Locate the cell with the specified text and output its [x, y] center coordinate. 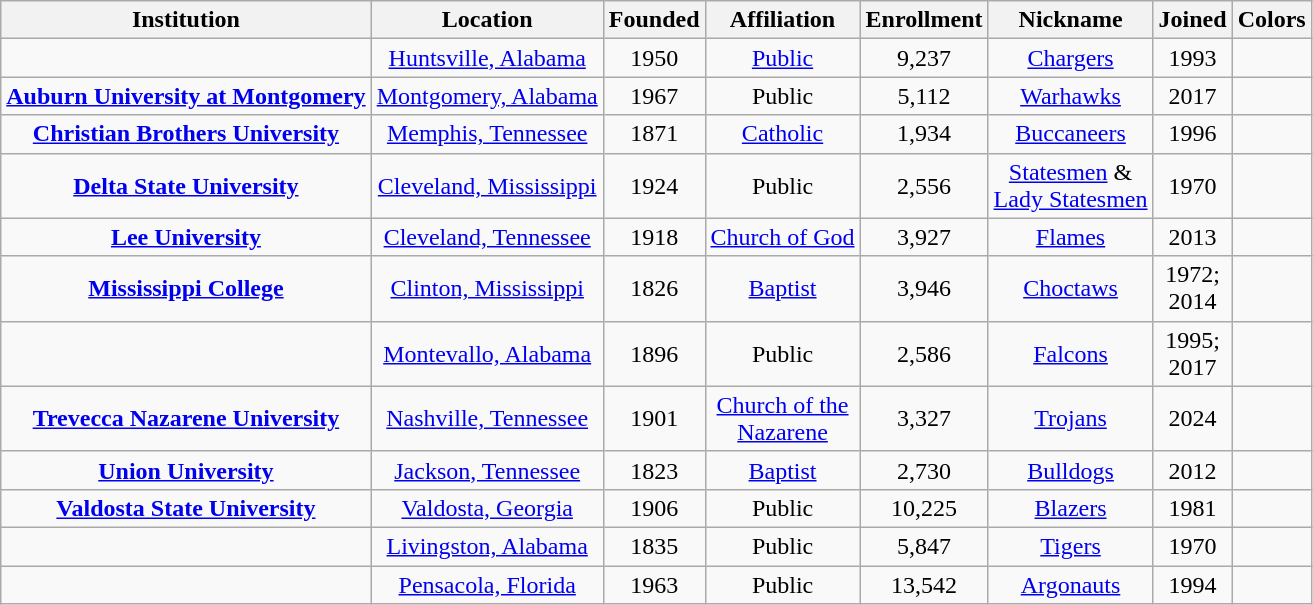
Nickname [1070, 20]
3,927 [924, 237]
1994 [1192, 585]
2,556 [924, 186]
Warhawks [1070, 96]
9,237 [924, 58]
Falcons [1070, 354]
1993 [1192, 58]
2,586 [924, 354]
Affiliation [782, 20]
1996 [1192, 134]
Church of God [782, 237]
5,112 [924, 96]
Institution [186, 20]
1835 [654, 546]
2024 [1192, 418]
Church of theNazarene [782, 418]
10,225 [924, 508]
Valdosta, Georgia [487, 508]
Statesmen &Lady Statesmen [1070, 186]
1995;2017 [1192, 354]
1972;2014 [1192, 288]
Location [487, 20]
Argonauts [1070, 585]
Huntsville, Alabama [487, 58]
Auburn University at Montgomery [186, 96]
Delta State University [186, 186]
1963 [654, 585]
Christian Brothers University [186, 134]
1,934 [924, 134]
Colors [1272, 20]
1924 [654, 186]
1871 [654, 134]
Memphis, Tennessee [487, 134]
1950 [654, 58]
Trevecca Nazarene University [186, 418]
5,847 [924, 546]
Jackson, Tennessee [487, 470]
1918 [654, 237]
Choctaws [1070, 288]
1901 [654, 418]
Nashville, Tennessee [487, 418]
Chargers [1070, 58]
1967 [654, 96]
2012 [1192, 470]
2013 [1192, 237]
1823 [654, 470]
1896 [654, 354]
Lee University [186, 237]
Mississippi College [186, 288]
1981 [1192, 508]
3,327 [924, 418]
Enrollment [924, 20]
Montgomery, Alabama [487, 96]
Joined [1192, 20]
1906 [654, 508]
2,730 [924, 470]
1826 [654, 288]
Flames [1070, 237]
Valdosta State University [186, 508]
Livingston, Alabama [487, 546]
3,946 [924, 288]
Founded [654, 20]
Pensacola, Florida [487, 585]
Union University [186, 470]
Trojans [1070, 418]
2017 [1192, 96]
Tigers [1070, 546]
13,542 [924, 585]
Cleveland, Mississippi [487, 186]
Blazers [1070, 508]
Cleveland, Tennessee [487, 237]
Buccaneers [1070, 134]
Clinton, Mississippi [487, 288]
Montevallo, Alabama [487, 354]
Bulldogs [1070, 470]
Catholic [782, 134]
